From the cell containing the given text, extract its center point as (X, Y) coordinate. 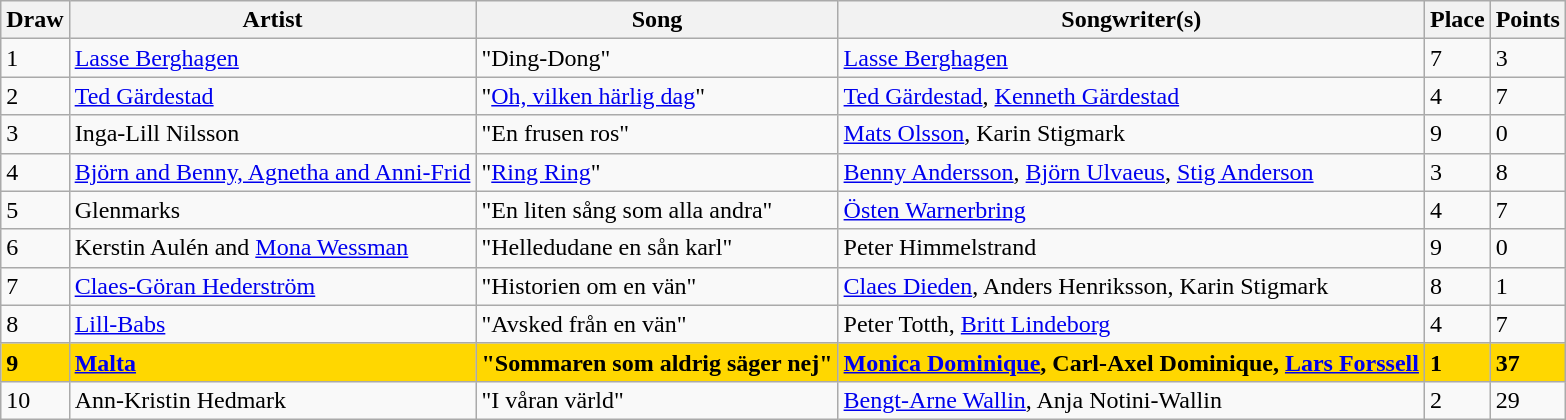
"Ding-Dong" (657, 58)
Peter Himmelstrand (1131, 248)
Songwriter(s) (1131, 20)
29 (1528, 400)
Benny Andersson, Björn Ulvaeus, Stig Anderson (1131, 172)
10 (35, 400)
"Historien om en vän" (657, 286)
Björn and Benny, Agnetha and Anni-Frid (272, 172)
Points (1528, 20)
Peter Totth, Britt Lindeborg (1131, 324)
"Ring Ring" (657, 172)
Place (1457, 20)
Song (657, 20)
Kerstin Aulén and Mona Wessman (272, 248)
Mats Olsson, Karin Stigmark (1131, 134)
"I våran värld" (657, 400)
5 (35, 210)
"En frusen ros" (657, 134)
"Oh, vilken härlig dag" (657, 96)
Draw (35, 20)
Malta (272, 362)
Östen Warnerbring (1131, 210)
Claes Dieden, Anders Henriksson, Karin Stigmark (1131, 286)
6 (35, 248)
"En liten sång som alla andra" (657, 210)
Lill-Babs (272, 324)
Bengt-Arne Wallin, Anja Notini-Wallin (1131, 400)
Claes-Göran Hederström (272, 286)
Artist (272, 20)
"Sommaren som aldrig säger nej" (657, 362)
Inga-Lill Nilsson (272, 134)
Ann-Kristin Hedmark (272, 400)
Monica Dominique, Carl-Axel Dominique, Lars Forssell (1131, 362)
Ted Gärdestad, Kenneth Gärdestad (1131, 96)
"Helledudane en sån karl" (657, 248)
Ted Gärdestad (272, 96)
"Avsked från en vän" (657, 324)
Glenmarks (272, 210)
37 (1528, 362)
